For the text-containing cell, return its midpoint in [x, y] coordinate format. 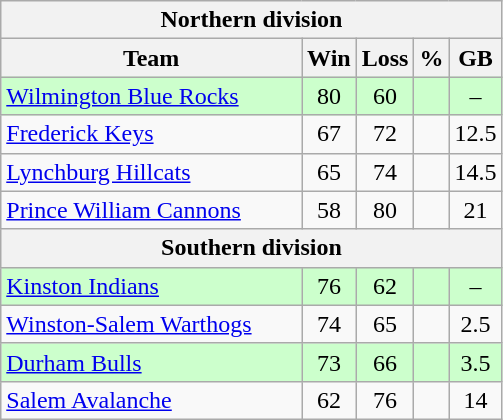
14 [476, 400]
Southern division [252, 248]
12.5 [476, 134]
66 [385, 362]
Winston-Salem Warthogs [152, 324]
73 [330, 362]
GB [476, 58]
% [432, 58]
Salem Avalanche [152, 400]
3.5 [476, 362]
Durham Bulls [152, 362]
2.5 [476, 324]
Kinston Indians [152, 286]
60 [385, 96]
Team [152, 58]
Loss [385, 58]
21 [476, 210]
Northern division [252, 20]
14.5 [476, 172]
67 [330, 134]
Wilmington Blue Rocks [152, 96]
Frederick Keys [152, 134]
Prince William Cannons [152, 210]
Win [330, 58]
72 [385, 134]
Lynchburg Hillcats [152, 172]
58 [330, 210]
